Return the (x, y) coordinate for the center point of the cell that contains the specified text.  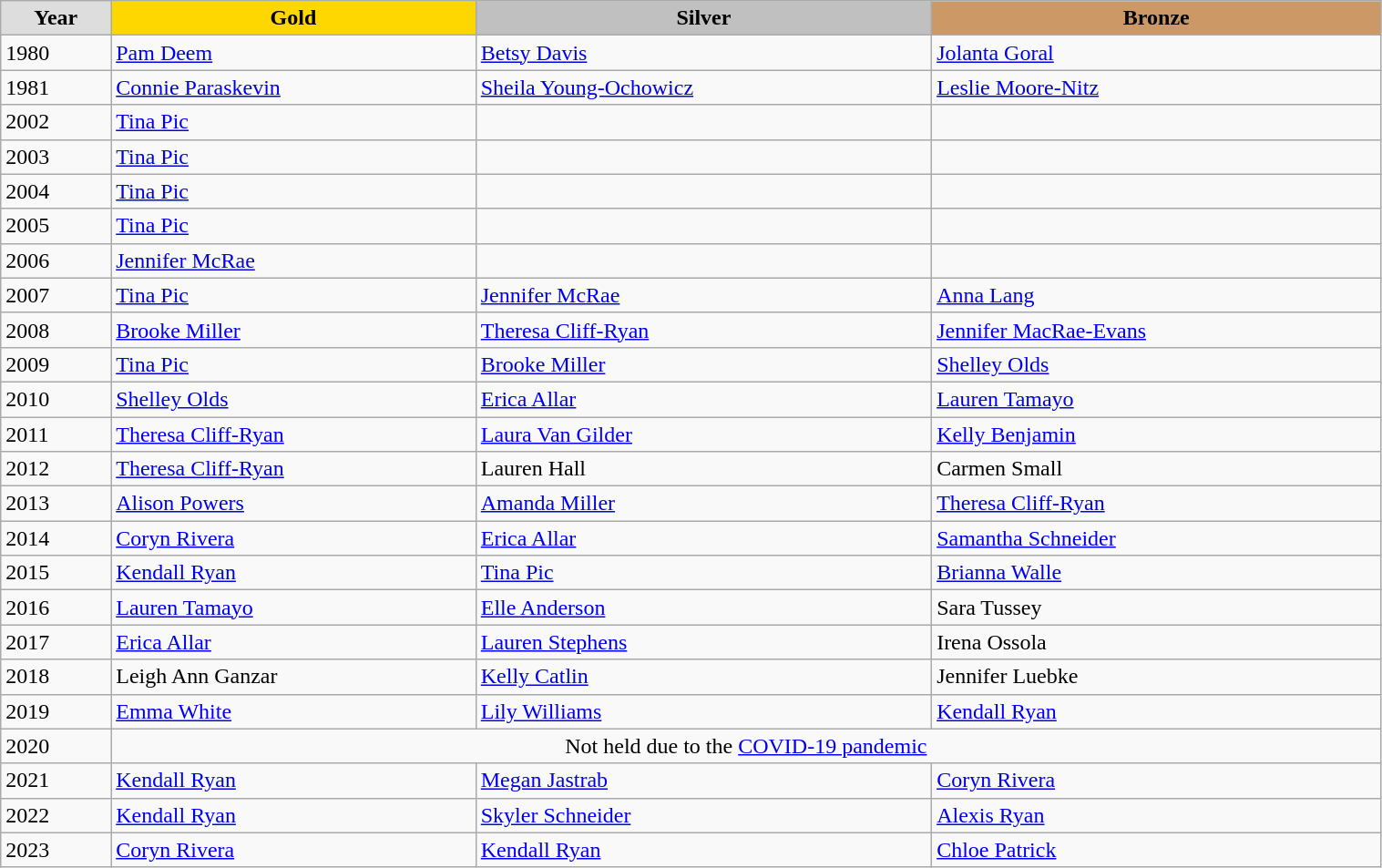
Brianna Walle (1157, 573)
Kelly Catlin (703, 677)
2008 (56, 330)
Year (56, 18)
2019 (56, 711)
2003 (56, 157)
Leslie Moore-Nitz (1157, 87)
2022 (56, 815)
2021 (56, 781)
Not held due to the COVID-19 pandemic (746, 746)
2005 (56, 226)
2017 (56, 642)
Connie Paraskevin (293, 87)
Sheila Young-Ochowicz (703, 87)
Emma White (293, 711)
Skyler Schneider (703, 815)
Irena Ossola (1157, 642)
2014 (56, 538)
Kelly Benjamin (1157, 434)
2018 (56, 677)
Laura Van Gilder (703, 434)
2020 (56, 746)
Megan Jastrab (703, 781)
Lily Williams (703, 711)
Pam Deem (293, 53)
2002 (56, 122)
Alexis Ryan (1157, 815)
2013 (56, 504)
Lauren Stephens (703, 642)
Anna Lang (1157, 295)
2023 (56, 850)
Jennifer Luebke (1157, 677)
2009 (56, 364)
Leigh Ann Ganzar (293, 677)
Gold (293, 18)
Samantha Schneider (1157, 538)
Betsy Davis (703, 53)
2011 (56, 434)
Lauren Hall (703, 469)
2012 (56, 469)
2010 (56, 399)
2006 (56, 260)
2016 (56, 608)
Carmen Small (1157, 469)
Silver (703, 18)
Chloe Patrick (1157, 850)
2015 (56, 573)
Jolanta Goral (1157, 53)
Alison Powers (293, 504)
Jennifer MacRae-Evans (1157, 330)
1981 (56, 87)
Elle Anderson (703, 608)
Amanda Miller (703, 504)
2004 (56, 191)
Bronze (1157, 18)
Sara Tussey (1157, 608)
2007 (56, 295)
1980 (56, 53)
